Return the (x, y) coordinate for the center point of the cell that contains the specified text.  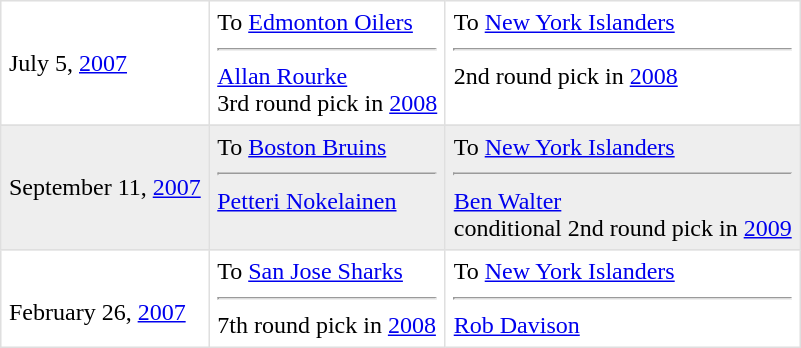
To Edmonton Oilers Allan Rourke 3rd round pick in 2008 (327, 63)
To Boston Bruins Petteri Nokelainen (327, 187)
September 11, 2007 (105, 187)
To New York Islanders Rob Davison (622, 299)
February 26, 2007 (105, 299)
To New York Islanders Ben Walter conditional 2nd round pick in 2009 (622, 187)
To New York Islanders 2nd round pick in 2008 (622, 63)
July 5, 2007 (105, 63)
To San Jose Sharks 7th round pick in 2008 (327, 299)
